Return the (x, y) coordinate for the center point of the cell that contains the specified text.  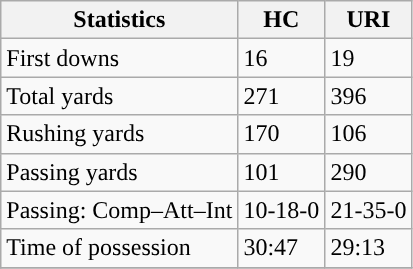
Passing yards (120, 172)
290 (368, 172)
271 (282, 96)
10-18-0 (282, 210)
Passing: Comp–Att–Int (120, 210)
21-35-0 (368, 210)
29:13 (368, 248)
Total yards (120, 96)
106 (368, 134)
396 (368, 96)
101 (282, 172)
Time of possession (120, 248)
170 (282, 134)
First downs (120, 58)
URI (368, 20)
HC (282, 20)
16 (282, 58)
19 (368, 58)
Rushing yards (120, 134)
30:47 (282, 248)
Statistics (120, 20)
